Provide the [x, y] coordinate of the cell's center where the given text is located.  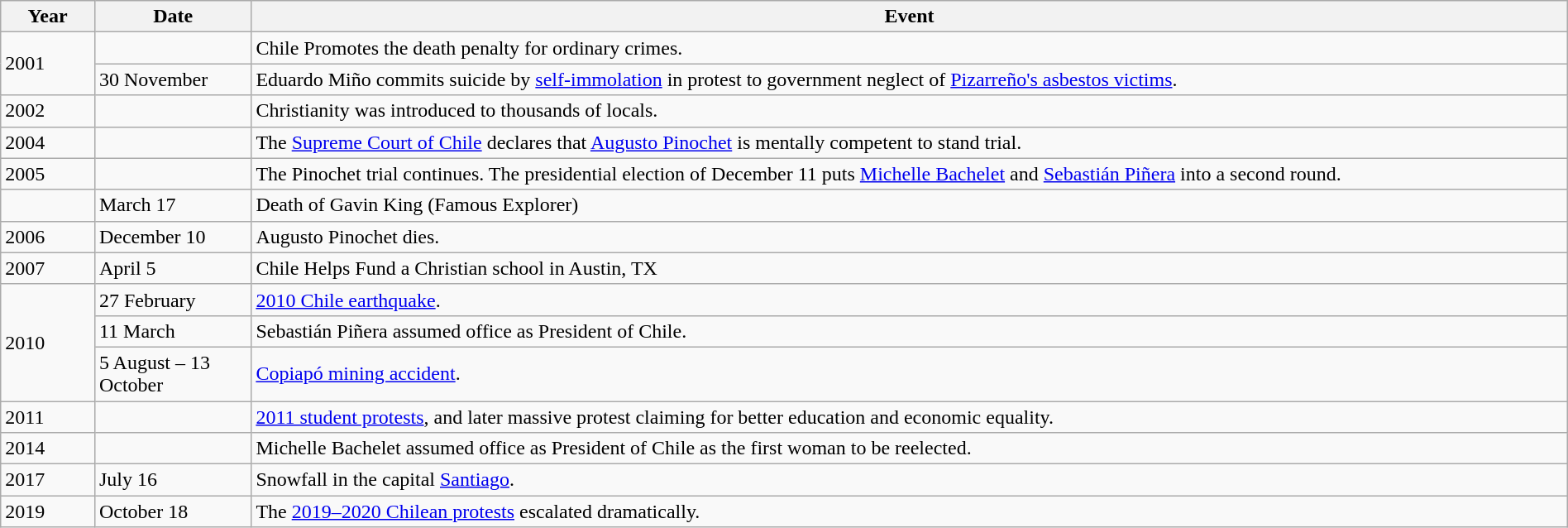
Augusto Pinochet dies. [910, 237]
2010 [48, 343]
2002 [48, 111]
Christianity was introduced to thousands of locals. [910, 111]
2001 [48, 64]
2011 [48, 416]
Event [910, 17]
2010 Chile earthquake. [910, 300]
2006 [48, 237]
2005 [48, 174]
December 10 [172, 237]
Chile Promotes the death penalty for ordinary crimes. [910, 48]
Date [172, 17]
30 November [172, 79]
Sebastián Piñera assumed office as President of Chile. [910, 331]
The Supreme Court of Chile declares that Augusto Pinochet is mentally competent to stand trial. [910, 142]
2014 [48, 449]
5 August – 13 October [172, 374]
27 February [172, 300]
2007 [48, 268]
April 5 [172, 268]
Death of Gavin King (Famous Explorer) [910, 205]
October 18 [172, 511]
The Pinochet trial continues. The presidential election of December 11 puts Michelle Bachelet and Sebastián Piñera into a second round. [910, 174]
2019 [48, 511]
Snowfall in the capital Santiago. [910, 480]
Year [48, 17]
Eduardo Miño commits suicide by self-immolation in protest to government neglect of Pizarreño's asbestos victims. [910, 79]
March 17 [172, 205]
July 16 [172, 480]
2004 [48, 142]
Copiapó mining accident. [910, 374]
Michelle Bachelet assumed office as President of Chile as the first woman to be reelected. [910, 449]
2017 [48, 480]
The 2019–2020 Chilean protests escalated dramatically. [910, 511]
11 March [172, 331]
Chile Helps Fund a Christian school in Austin, TX [910, 268]
2011 student protests, and later massive protest claiming for better education and economic equality. [910, 416]
